From the cell containing the given text, extract its center point as (x, y) coordinate. 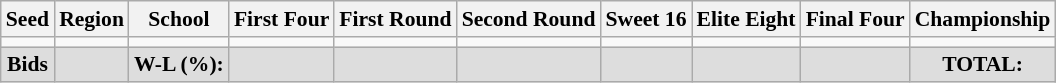
Final Four (856, 19)
W-L (%): (179, 65)
School (179, 19)
Second Round (529, 19)
Elite Eight (746, 19)
First Four (282, 19)
Championship (983, 19)
First Round (395, 19)
Bids (28, 65)
Region (92, 19)
TOTAL: (983, 65)
Seed (28, 19)
Sweet 16 (646, 19)
